Scan for the cell matching the given text and deliver its (X, Y) coordinate at center. 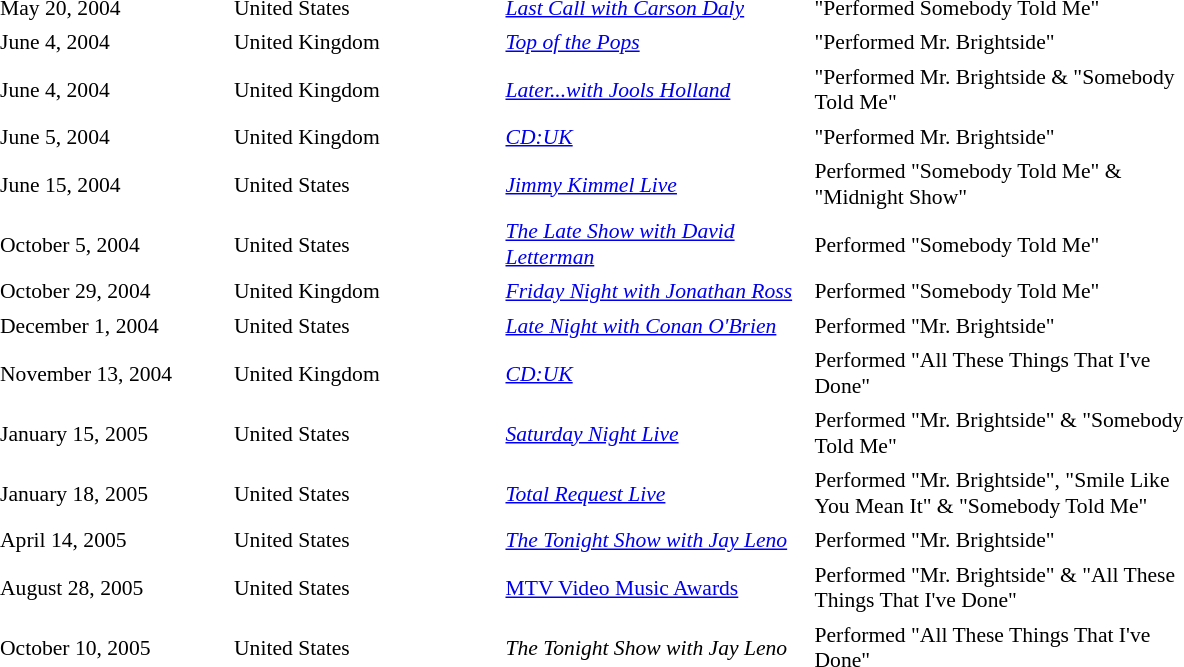
Friday Night with Jonathan Ross (655, 292)
Total Request Live (655, 492)
Jimmy Kimmel Live (655, 184)
Later...with Jools Holland (655, 90)
The Late Show with David Letterman (655, 244)
Top of the Pops (655, 42)
Saturday Night Live (655, 432)
The Tonight Show with Jay Leno (655, 540)
Late Night with Conan O'Brien (655, 326)
MTV Video Music Awards (655, 588)
